Output the (x, y) coordinate of the center of the cell containing the given text.  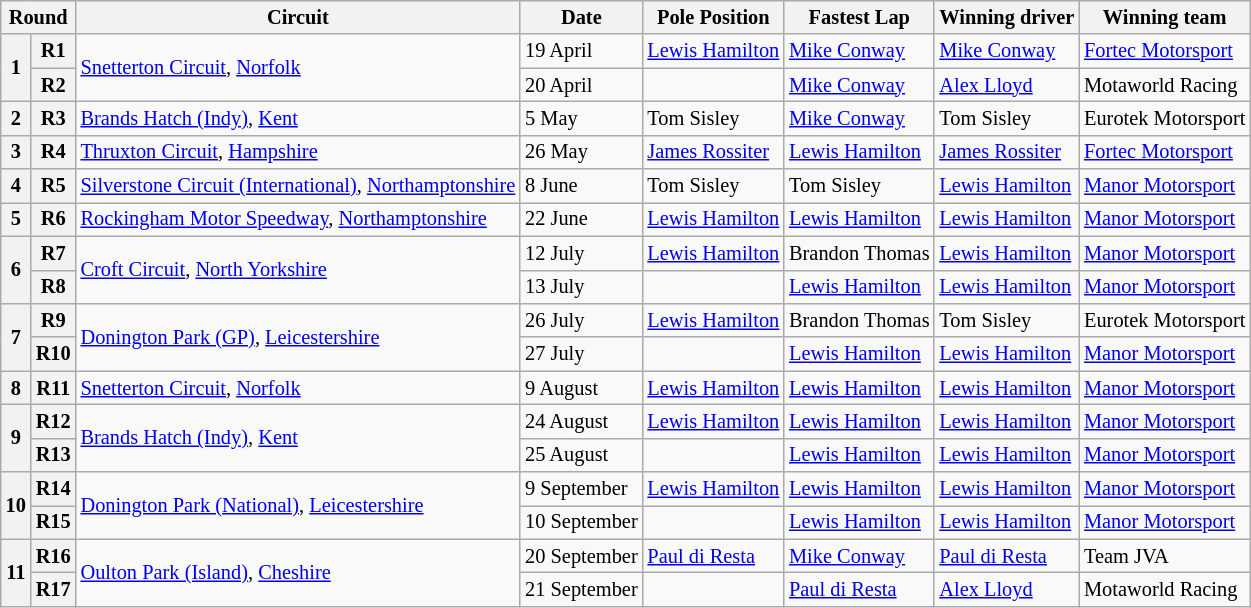
9 August (581, 388)
7 (16, 336)
R11 (54, 388)
R6 (54, 219)
6 (16, 270)
Winning driver (1006, 17)
Rockingham Motor Speedway, Northamptonshire (298, 219)
1 (16, 68)
20 April (581, 85)
27 July (581, 354)
Winning team (1164, 17)
22 June (581, 219)
10 September (581, 522)
21 September (581, 589)
Team JVA (1164, 556)
2 (16, 118)
13 July (581, 287)
25 August (581, 455)
R4 (54, 152)
Pole Position (714, 17)
Donington Park (GP), Leicestershire (298, 336)
8 June (581, 186)
26 May (581, 152)
R9 (54, 320)
Thruxton Circuit, Hampshire (298, 152)
R8 (54, 287)
26 July (581, 320)
20 September (581, 556)
R10 (54, 354)
R15 (54, 522)
R16 (54, 556)
12 July (581, 253)
11 (16, 572)
Round (38, 17)
R5 (54, 186)
9 (16, 438)
8 (16, 388)
19 April (581, 51)
R17 (54, 589)
Oulton Park (Island), Cheshire (298, 572)
R2 (54, 85)
R14 (54, 489)
R3 (54, 118)
Silverstone Circuit (International), Northamptonshire (298, 186)
Date (581, 17)
R7 (54, 253)
9 September (581, 489)
5 (16, 219)
4 (16, 186)
Circuit (298, 17)
Donington Park (National), Leicestershire (298, 506)
24 August (581, 421)
R1 (54, 51)
R12 (54, 421)
10 (16, 506)
Fastest Lap (859, 17)
Croft Circuit, North Yorkshire (298, 270)
3 (16, 152)
5 May (581, 118)
R13 (54, 455)
